Scan for the cell matching the given text and deliver its (X, Y) coordinate at center. 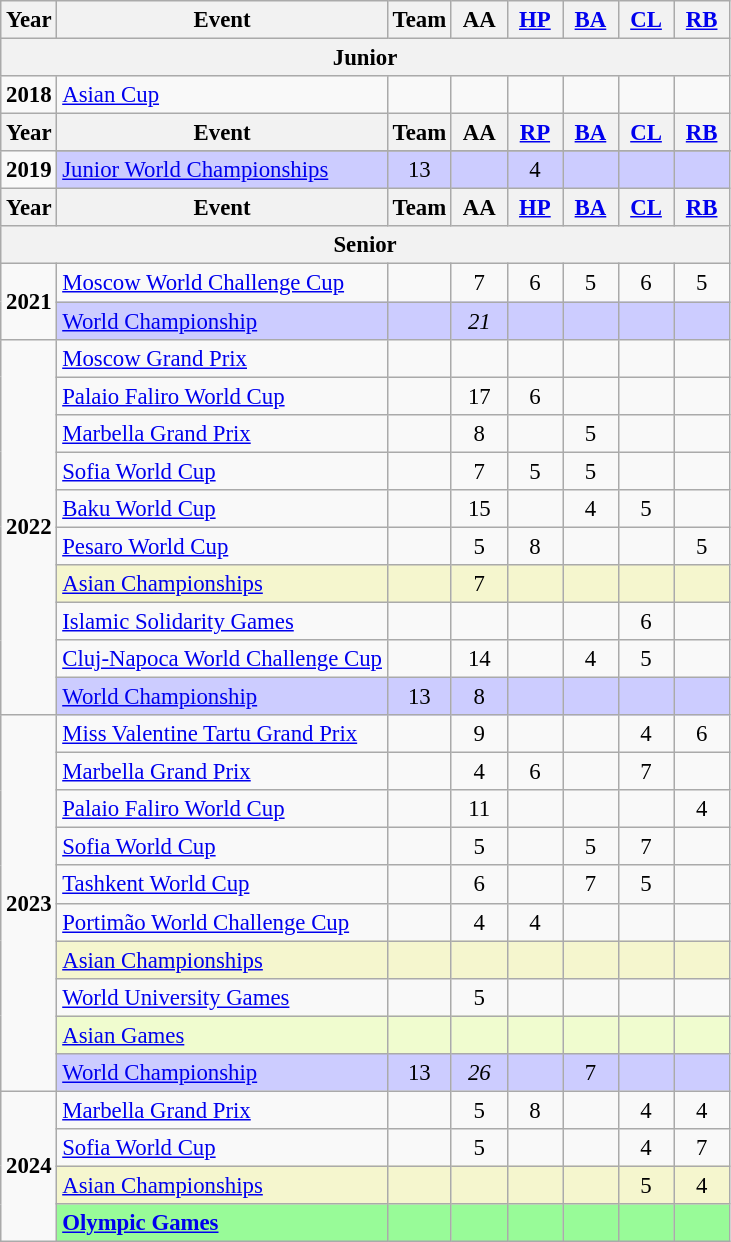
14 (479, 659)
2023 (29, 903)
Tashkent World Cup (222, 885)
Pesaro World Cup (222, 546)
26 (479, 1073)
Cluj-Napoca World Challenge Cup (222, 659)
Moscow World Challenge Cup (222, 283)
Moscow Grand Prix (222, 358)
Baku World Cup (222, 509)
2022 (29, 527)
RP (535, 133)
Junior (366, 58)
9 (479, 734)
Olympic Games (222, 1223)
11 (479, 809)
2018 (29, 95)
World University Games (222, 997)
2019 (29, 170)
Islamic Solidarity Games (222, 621)
15 (479, 509)
Asian Games (222, 1035)
21 (479, 321)
2024 (29, 1166)
Asian Cup (222, 95)
17 (479, 396)
2021 (29, 302)
Miss Valentine Tartu Grand Prix (222, 734)
Junior World Championships (222, 170)
Portimão World Challenge Cup (222, 922)
Senior (366, 245)
